Return the (x, y) coordinate for the center point of the cell that contains the specified text.  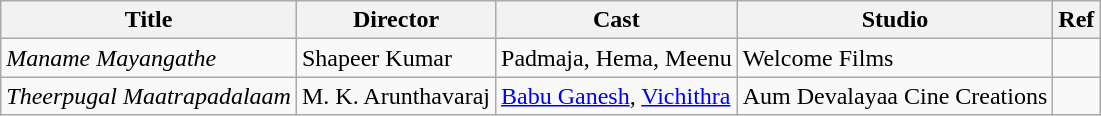
Shapeer Kumar (396, 58)
Welcome Films (895, 58)
Director (396, 20)
M. K. Arunthavaraj (396, 96)
Theerpugal Maatrapadalaam (149, 96)
Maname Mayangathe (149, 58)
Babu Ganesh, Vichithra (617, 96)
Aum Devalayaa Cine Creations (895, 96)
Padmaja, Hema, Meenu (617, 58)
Cast (617, 20)
Ref (1076, 20)
Title (149, 20)
Studio (895, 20)
